For the text-containing cell, return its midpoint in (x, y) coordinate format. 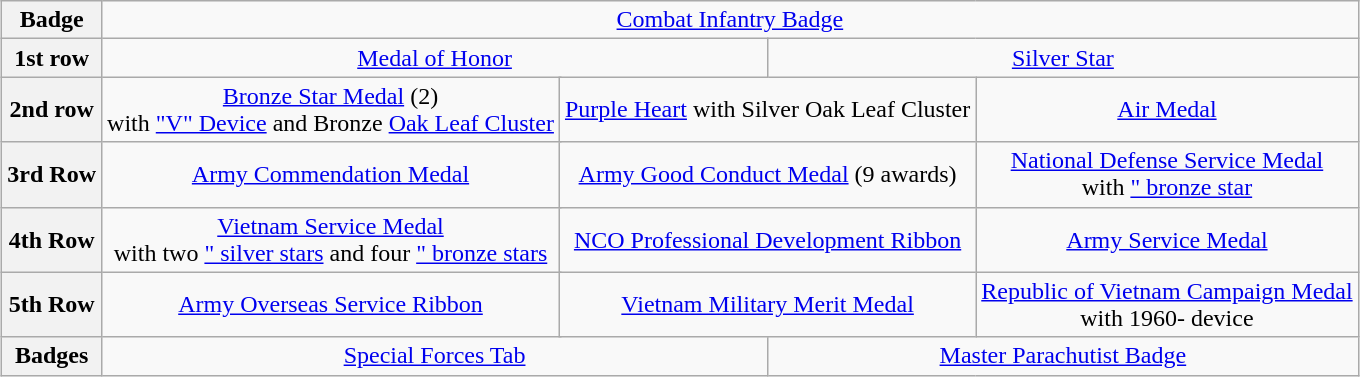
Army Commendation Medal (331, 174)
Combat Infantry Badge (730, 20)
5th Row (52, 304)
2nd row (52, 110)
Bronze Star Medal (2)with "V" Device and Bronze Oak Leaf Cluster (331, 110)
Vietnam Military Merit Medal (767, 304)
Purple Heart with Silver Oak Leaf Cluster (767, 110)
Master Parachutist Badge (1064, 356)
Medal of Honor (435, 58)
NCO Professional Development Ribbon (767, 240)
Silver Star (1064, 58)
Republic of Vietnam Campaign Medal with 1960- device (1167, 304)
Vietnam Service Medal with two " silver stars and four " bronze stars (331, 240)
Army Service Medal (1167, 240)
Army Good Conduct Medal (9 awards) (767, 174)
4th Row (52, 240)
3rd Row (52, 174)
Special Forces Tab (435, 356)
National Defense Service Medalwith " bronze star (1167, 174)
Army Overseas Service Ribbon (331, 304)
Badge (52, 20)
1st row (52, 58)
Air Medal (1167, 110)
Badges (52, 356)
